Pinpoint the cell where the given text exists, returning its [x, y] midpoint coordinate. 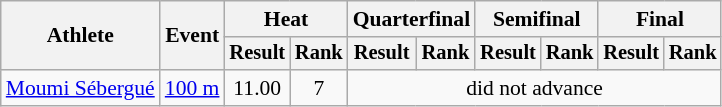
did not advance [535, 88]
Moumi Sébergué [80, 88]
11.00 [257, 88]
Quarterfinal [412, 19]
Heat [286, 19]
Final [660, 19]
100 m [192, 88]
7 [319, 88]
Semifinal [536, 19]
Athlete [80, 36]
Event [192, 36]
